Determine the (X, Y) coordinate at the center of the cell enclosing the given text.  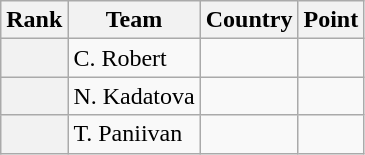
Point (331, 20)
Team (134, 20)
Rank (34, 20)
T. Paniivan (134, 134)
N. Kadatova (134, 96)
C. Robert (134, 58)
Country (249, 20)
